Determine the (X, Y) coordinate at the center of the cell enclosing the given text.  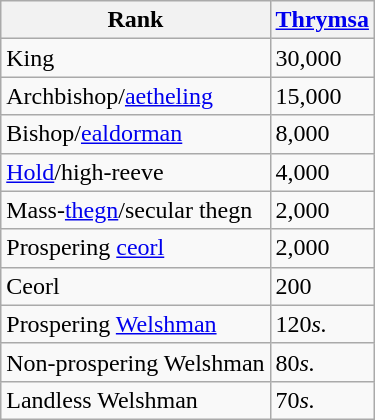
Prospering Welshman (136, 324)
Ceorl (136, 286)
Thrymsa (322, 20)
80s. (322, 362)
King (136, 58)
Non-prospering Welshman (136, 362)
15,000 (322, 96)
8,000 (322, 134)
120s. (322, 324)
Prospering ceorl (136, 248)
Archbishop/aetheling (136, 96)
Mass-thegn/secular thegn (136, 210)
Rank (136, 20)
30,000 (322, 58)
70s. (322, 400)
Landless Welshman (136, 400)
Hold/high-reeve (136, 172)
200 (322, 286)
Bishop/ealdorman (136, 134)
4,000 (322, 172)
